For the text-containing cell, return its midpoint in (X, Y) coordinate format. 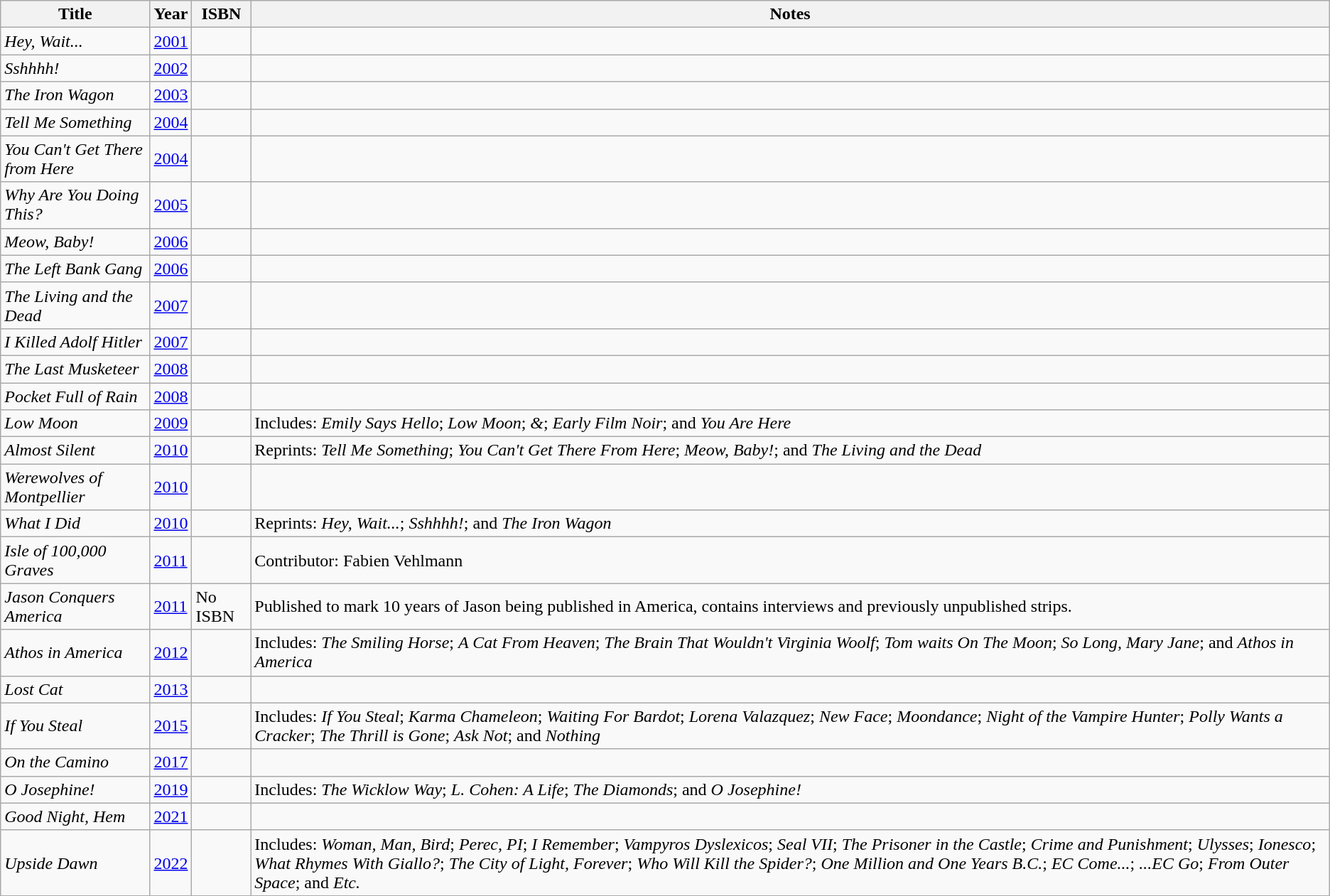
2005 (171, 205)
2022 (171, 863)
O Josephine! (75, 789)
What I Did (75, 524)
Isle of 100,000 Graves (75, 560)
2001 (171, 41)
Good Night, Hem (75, 816)
The Left Bank Gang (75, 269)
Contributor: Fabien Vehlmann (790, 560)
Year (171, 14)
2017 (171, 762)
Includes: The Wicklow Way; L. Cohen: A Life; The Diamonds; and O Josephine! (790, 789)
Pocket Full of Rain (75, 396)
You Can't Get There from Here (75, 159)
Meow, Baby! (75, 242)
The Last Musketeer (75, 369)
Sshhhh! (75, 68)
2012 (171, 652)
2021 (171, 816)
Published to mark 10 years of Jason being published in America, contains interviews and previously unpublished strips. (790, 607)
Notes (790, 14)
If You Steal (75, 726)
Lost Cat (75, 689)
Upside Dawn (75, 863)
The Iron Wagon (75, 95)
2013 (171, 689)
Jason Conquers America (75, 607)
Title (75, 14)
I Killed Adolf Hitler (75, 342)
Reprints: Hey, Wait...; Sshhhh!; and The Iron Wagon (790, 524)
Tell Me Something (75, 122)
The Living and the Dead (75, 306)
2002 (171, 68)
2015 (171, 726)
Why Are You Doing This? (75, 205)
2019 (171, 789)
No ISBN (222, 607)
Hey, Wait... (75, 41)
Athos in America (75, 652)
Low Moon (75, 423)
2003 (171, 95)
Reprints: Tell Me Something; You Can't Get There From Here; Meow, Baby!; and The Living and the Dead (790, 450)
Almost Silent (75, 450)
Includes: Emily Says Hello; Low Moon; &; Early Film Noir; and You Are Here (790, 423)
2009 (171, 423)
ISBN (222, 14)
On the Camino (75, 762)
Werewolves of Montpellier (75, 487)
